Return the (X, Y) coordinate for the center point of the cell that contains the specified text.  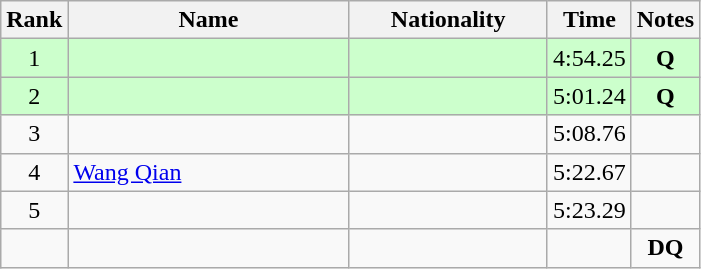
2 (34, 96)
Notes (665, 20)
4 (34, 172)
1 (34, 58)
Time (589, 20)
Wang Qian (208, 172)
5:23.29 (589, 210)
5:01.24 (589, 96)
Nationality (448, 20)
Name (208, 20)
5:08.76 (589, 134)
5 (34, 210)
4:54.25 (589, 58)
5:22.67 (589, 172)
Rank (34, 20)
DQ (665, 248)
3 (34, 134)
